For the text-containing cell, return its midpoint in [X, Y] coordinate format. 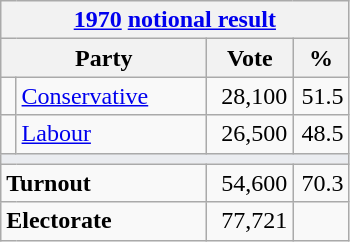
Conservative [112, 96]
26,500 [250, 134]
54,600 [250, 183]
Turnout [104, 183]
28,100 [250, 96]
Labour [112, 134]
Party [104, 58]
48.5 [321, 134]
% [321, 58]
51.5 [321, 96]
1970 notional result [175, 20]
70.3 [321, 183]
Electorate [104, 221]
77,721 [250, 221]
Vote [250, 58]
